Provide the (X, Y) coordinate of the cell's center where the given text is located.  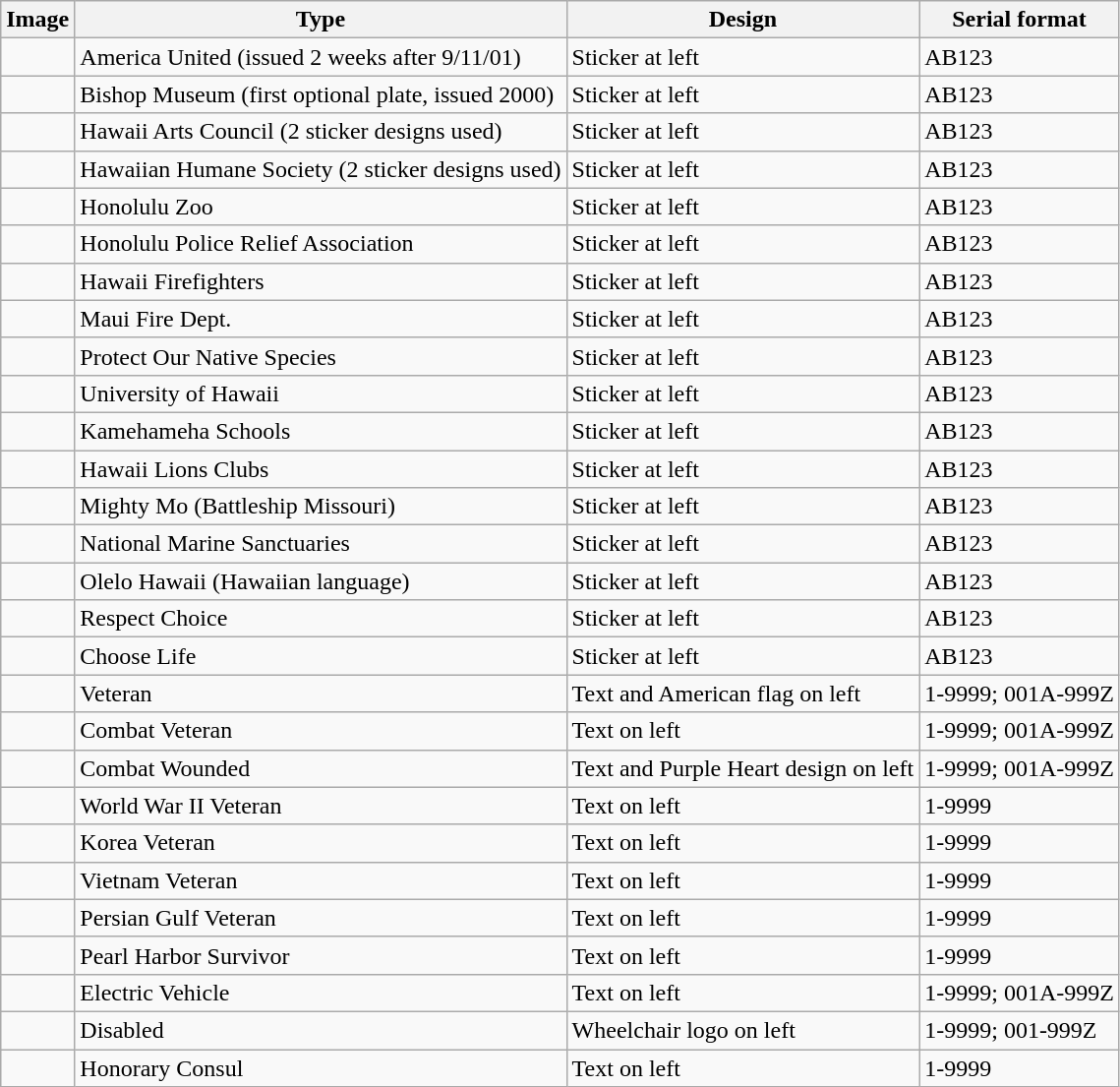
1-9999; 001-999Z (1020, 1030)
Persian Gulf Veteran (321, 918)
Maui Fire Dept. (321, 319)
Disabled (321, 1030)
America United (issued 2 weeks after 9/11/01) (321, 57)
Text and Purple Heart design on left (743, 768)
Protect Our Native Species (321, 356)
Pearl Harbor Survivor (321, 955)
Respect Choice (321, 619)
Honolulu Police Relief Association (321, 244)
Electric Vehicle (321, 993)
Hawaii Arts Council (2 sticker designs used) (321, 132)
Vietnam Veteran (321, 880)
Wheelchair logo on left (743, 1030)
Veteran (321, 694)
Combat Wounded (321, 768)
Type (321, 20)
Hawaiian Humane Society (2 sticker designs used) (321, 169)
Korea Veteran (321, 843)
Hawaii Lions Clubs (321, 469)
Hawaii Firefighters (321, 281)
Olelo Hawaii (Hawaiian language) (321, 581)
University of Hawaii (321, 393)
Honorary Consul (321, 1067)
World War II Veteran (321, 806)
National Marine Sanctuaries (321, 544)
Text and American flag on left (743, 694)
Design (743, 20)
Bishop Museum (first optional plate, issued 2000) (321, 94)
Combat Veteran (321, 731)
Honolulu Zoo (321, 207)
Mighty Mo (Battleship Missouri) (321, 507)
Choose Life (321, 656)
Kamehameha Schools (321, 431)
Image (37, 20)
Serial format (1020, 20)
